Return [x, y] of the center of cell containing provided text 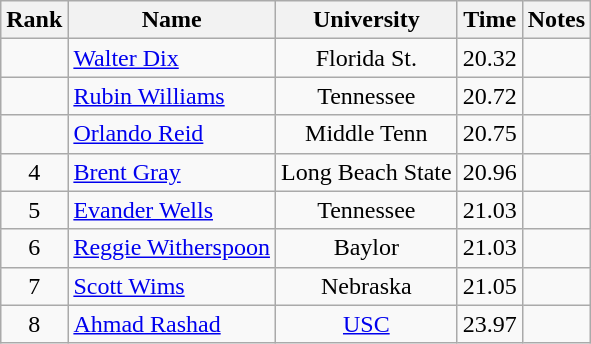
21.05 [490, 286]
4 [34, 172]
Nebraska [366, 286]
6 [34, 248]
Ahmad Rashad [172, 324]
Rubin Williams [172, 96]
Orlando Reid [172, 134]
7 [34, 286]
8 [34, 324]
Baylor [366, 248]
Rank [34, 20]
20.32 [490, 58]
Notes [556, 20]
5 [34, 210]
20.75 [490, 134]
USC [366, 324]
Name [172, 20]
20.72 [490, 96]
Time [490, 20]
Long Beach State [366, 172]
Brent Gray [172, 172]
Scott Wims [172, 286]
Florida St. [366, 58]
Reggie Witherspoon [172, 248]
23.97 [490, 324]
20.96 [490, 172]
Evander Wells [172, 210]
University [366, 20]
Walter Dix [172, 58]
Middle Tenn [366, 134]
